Scan for the cell matching the given text and deliver its [x, y] coordinate at center. 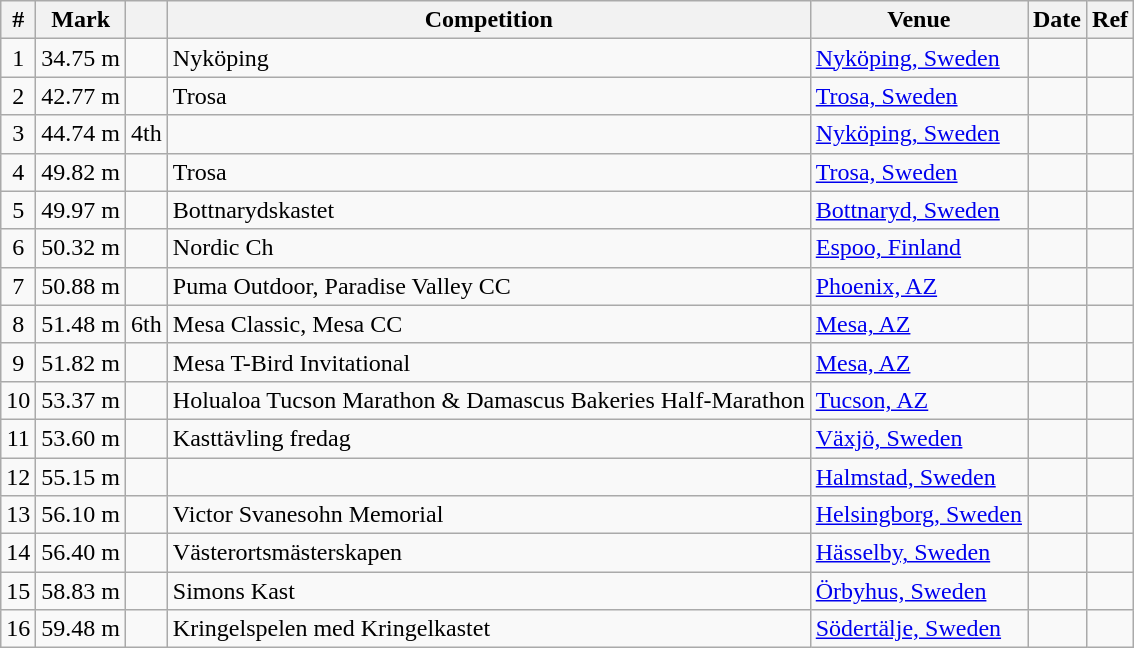
13 [18, 515]
51.82 m [81, 362]
50.32 m [81, 248]
Kasttävling fredag [488, 438]
Örbyhus, Sweden [918, 591]
6th [147, 324]
58.83 m [81, 591]
Helsingborg, Sweden [918, 515]
56.40 m [81, 553]
42.77 m [81, 96]
53.37 m [81, 400]
Växjö, Sweden [918, 438]
Nordic Ch [488, 248]
49.82 m [81, 172]
Victor Svanesohn Memorial [488, 515]
49.97 m [81, 210]
Nyköping [488, 58]
Bottnarydskastet [488, 210]
59.48 m [81, 629]
Västerortsmästerskapen [488, 553]
2 [18, 96]
56.10 m [81, 515]
9 [18, 362]
44.74 m [81, 134]
Ref [1110, 20]
53.60 m [81, 438]
Tucson, AZ [918, 400]
4th [147, 134]
Bottnaryd, Sweden [918, 210]
51.48 m [81, 324]
Södertälje, Sweden [918, 629]
Halmstad, Sweden [918, 477]
Venue [918, 20]
Competition [488, 20]
Kringelspelen med Kringelkastet [488, 629]
7 [18, 286]
Holualoa Tucson Marathon & Damascus Bakeries Half-Marathon [488, 400]
11 [18, 438]
16 [18, 629]
3 [18, 134]
12 [18, 477]
15 [18, 591]
Puma Outdoor, Paradise Valley CC [488, 286]
Phoenix, AZ [918, 286]
# [18, 20]
Simons Kast [488, 591]
4 [18, 172]
6 [18, 248]
34.75 m [81, 58]
Mesa Classic, Mesa CC [488, 324]
Mesa T-Bird Invitational [488, 362]
1 [18, 58]
10 [18, 400]
Hässelby, Sweden [918, 553]
50.88 m [81, 286]
Espoo, Finland [918, 248]
Date [1058, 20]
5 [18, 210]
Mark [81, 20]
55.15 m [81, 477]
14 [18, 553]
8 [18, 324]
